For the text-containing cell, return its midpoint in [X, Y] coordinate format. 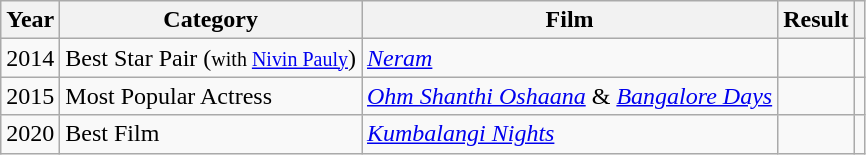
Year [30, 20]
2014 [30, 58]
Result [816, 20]
Best Film [211, 134]
Most Popular Actress [211, 96]
Category [211, 20]
Neram [570, 58]
Best Star Pair (with Nivin Pauly) [211, 58]
Ohm Shanthi Oshaana & Bangalore Days [570, 96]
Film [570, 20]
2020 [30, 134]
2015 [30, 96]
Kumbalangi Nights [570, 134]
